For the text-containing cell, return its midpoint in [x, y] coordinate format. 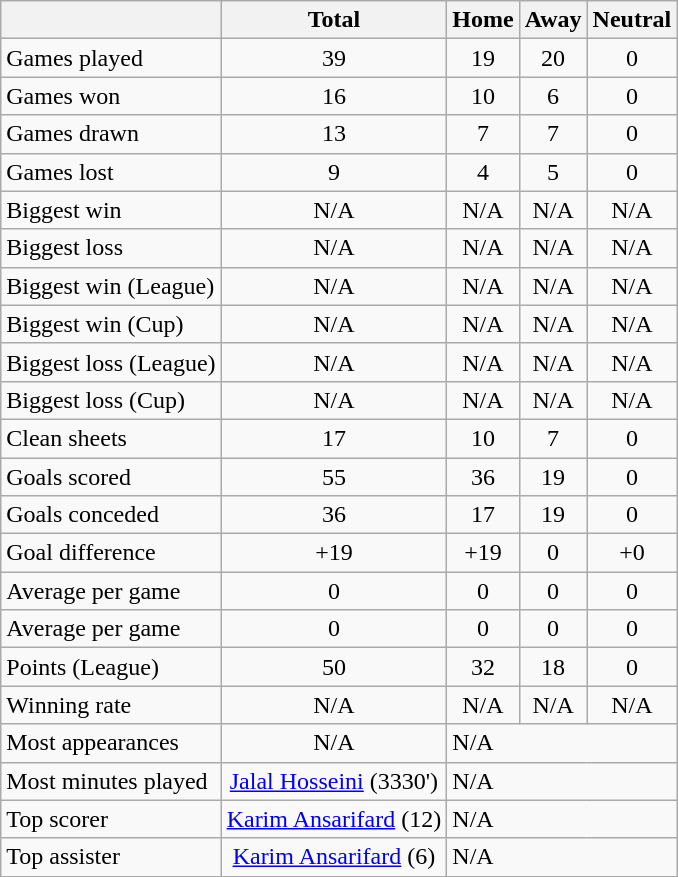
Biggest loss (League) [111, 362]
Neutral [632, 20]
Goals scored [111, 477]
Biggest win (League) [111, 286]
Most minutes played [111, 781]
39 [334, 58]
4 [483, 172]
Jalal Hosseini (3330') [334, 781]
Games drawn [111, 134]
Away [553, 20]
Top scorer [111, 819]
Points (League) [111, 667]
32 [483, 667]
Karim Ansarifard (12) [334, 819]
+0 [632, 553]
Games lost [111, 172]
20 [553, 58]
9 [334, 172]
Top assister [111, 857]
Biggest loss [111, 248]
Total [334, 20]
Karim Ansarifard (6) [334, 857]
55 [334, 477]
Goal difference [111, 553]
Winning rate [111, 705]
50 [334, 667]
Most appearances [111, 743]
13 [334, 134]
Games won [111, 96]
5 [553, 172]
6 [553, 96]
Games played [111, 58]
Biggest win (Cup) [111, 324]
Goals conceded [111, 515]
16 [334, 96]
Biggest win [111, 210]
Biggest loss (Cup) [111, 400]
Clean sheets [111, 438]
18 [553, 667]
Home [483, 20]
